Locate the cell with the specified text and output its (x, y) center coordinate. 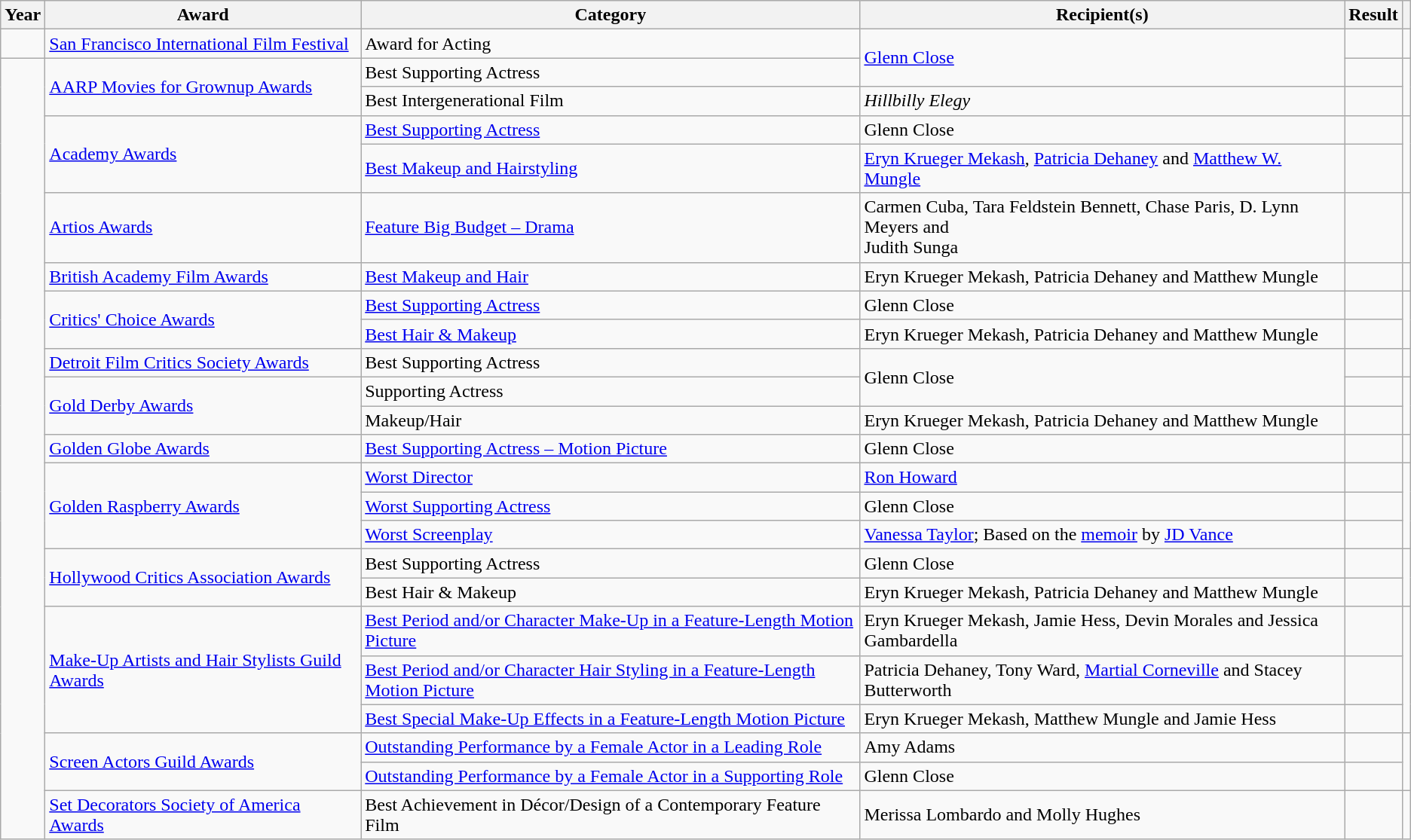
AARP Movies for Grownup Awards (204, 87)
Carmen Cuba, Tara Feldstein Bennett, Chase Paris, D. Lynn Meyers and Judith Sunga (1102, 228)
Best Makeup and Hairstyling (611, 169)
Eryn Krueger Mekash, Jamie Hess, Devin Morales and Jessica Gambardella (1102, 631)
Year (23, 15)
Merissa Lombardo and Molly Hughes (1102, 815)
Hollywood Critics Association Awards (204, 578)
Amy Adams (1102, 747)
Critics' Choice Awards (204, 319)
Detroit Film Critics Society Awards (204, 362)
Ron Howard (1102, 478)
Make-Up Artists and Hair Stylists Guild Awards (204, 670)
Outstanding Performance by a Female Actor in a Supporting Role (611, 776)
Patricia Dehaney, Tony Ward, Martial Corneville and Stacey Butterworth (1102, 680)
Best Makeup and Hair (611, 276)
Award (204, 15)
San Francisco International Film Festival (204, 44)
Supporting Actress (611, 391)
Golden Globe Awards (204, 449)
Worst Screenplay (611, 535)
Makeup/Hair (611, 420)
Best Achievement in Décor/Design of a Contemporary Feature Film (611, 815)
Category (611, 15)
Best Period and/or Character Hair Styling in a Feature-Length Motion Picture (611, 680)
Worst Director (611, 478)
Feature Big Budget – Drama (611, 228)
Eryn Krueger Mekash, Patricia Dehaney and Matthew W. Mungle (1102, 169)
Eryn Krueger Mekash, Matthew Mungle and Jamie Hess (1102, 719)
Result (1373, 15)
Academy Awards (204, 154)
Worst Supporting Actress (611, 506)
British Academy Film Awards (204, 276)
Screen Actors Guild Awards (204, 762)
Recipient(s) (1102, 15)
Vanessa Taylor; Based on the memoir by JD Vance (1102, 535)
Best Intergenerational Film (611, 101)
Gold Derby Awards (204, 405)
Hillbilly Elegy (1102, 101)
Best Special Make-Up Effects in a Feature-Length Motion Picture (611, 719)
Artios Awards (204, 228)
Best Period and/or Character Make-Up in a Feature-Length Motion Picture (611, 631)
Award for Acting (611, 44)
Set Decorators Society of America Awards (204, 815)
Outstanding Performance by a Female Actor in a Leading Role (611, 747)
Best Supporting Actress – Motion Picture (611, 449)
Golden Raspberry Awards (204, 506)
